Find where the given text appears and provide that cell's center as [x, y] coordinate. 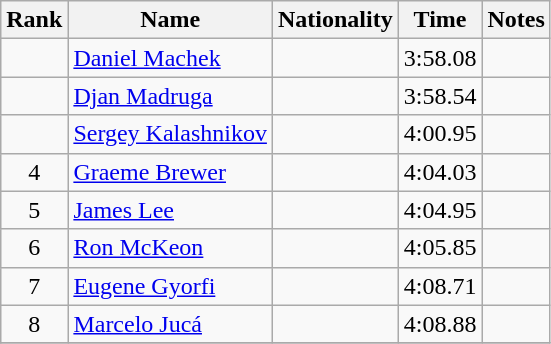
Time [440, 20]
4:08.71 [440, 286]
Notes [516, 20]
4:04.03 [440, 172]
Rank [34, 20]
Eugene Gyorfi [170, 286]
4:08.88 [440, 324]
Marcelo Jucá [170, 324]
Djan Madruga [170, 96]
4:05.85 [440, 248]
4:04.95 [440, 210]
3:58.54 [440, 96]
Graeme Brewer [170, 172]
4 [34, 172]
8 [34, 324]
6 [34, 248]
Name [170, 20]
4:00.95 [440, 134]
5 [34, 210]
James Lee [170, 210]
Nationality [335, 20]
Sergey Kalashnikov [170, 134]
Daniel Machek [170, 58]
3:58.08 [440, 58]
7 [34, 286]
Ron McKeon [170, 248]
